Find where the given text appears and provide that cell's center as (X, Y) coordinate. 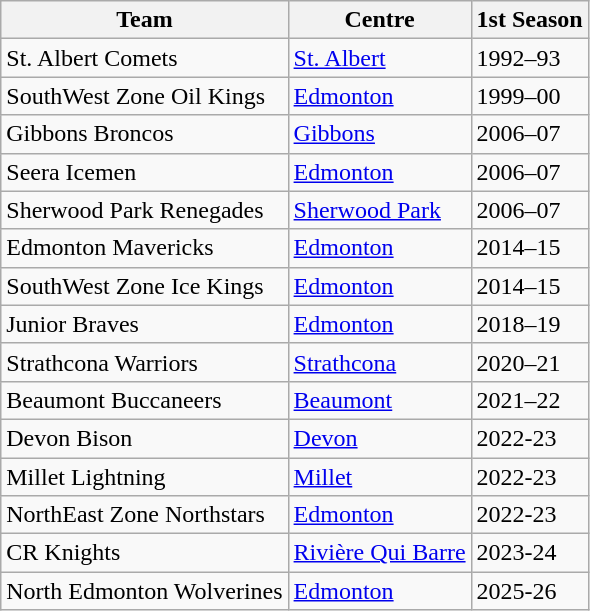
SouthWest Zone Ice Kings (144, 286)
SouthWest Zone Oil Kings (144, 96)
St. Albert (380, 58)
Devon (380, 438)
1999–00 (530, 96)
Strathcona (380, 362)
Beaumont Buccaneers (144, 400)
Junior Braves (144, 324)
NorthEast Zone Northstars (144, 515)
Millet Lightning (144, 477)
St. Albert Comets (144, 58)
2023-24 (530, 553)
Beaumont (380, 400)
2020–21 (530, 362)
Millet (380, 477)
Sherwood Park Renegades (144, 210)
2025-26 (530, 591)
Seera Icemen (144, 172)
1st Season (530, 20)
Team (144, 20)
Strathcona Warriors (144, 362)
Rivière Qui Barre (380, 553)
2018–19 (530, 324)
North Edmonton Wolverines (144, 591)
Gibbons (380, 134)
Gibbons Broncos (144, 134)
Edmonton Mavericks (144, 248)
1992–93 (530, 58)
2021–22 (530, 400)
Devon Bison (144, 438)
Centre (380, 20)
CR Knights (144, 553)
Sherwood Park (380, 210)
